From the cell containing the given text, extract its center point as [x, y] coordinate. 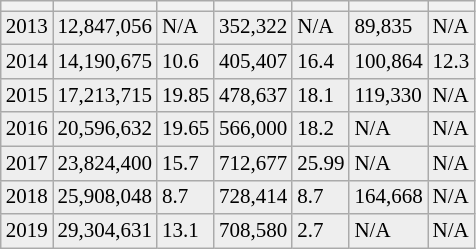
89,835 [388, 28]
12.3 [452, 62]
2014 [27, 62]
2016 [27, 129]
2015 [27, 95]
19.85 [186, 95]
19.65 [186, 129]
164,668 [388, 197]
2019 [27, 231]
100,864 [388, 62]
712,677 [253, 163]
25.99 [320, 163]
20,596,632 [105, 129]
2018 [27, 197]
23,824,400 [105, 163]
16.4 [320, 62]
25,908,048 [105, 197]
18.1 [320, 95]
2.7 [320, 231]
2013 [27, 28]
478,637 [253, 95]
18.2 [320, 129]
13.1 [186, 231]
728,414 [253, 197]
29,304,631 [105, 231]
15.7 [186, 163]
566,000 [253, 129]
119,330 [388, 95]
14,190,675 [105, 62]
2017 [27, 163]
17,213,715 [105, 95]
352,322 [253, 28]
12,847,056 [105, 28]
708,580 [253, 231]
405,407 [253, 62]
10.6 [186, 62]
